Determine the [X, Y] coordinate at the center of the cell enclosing the given text.  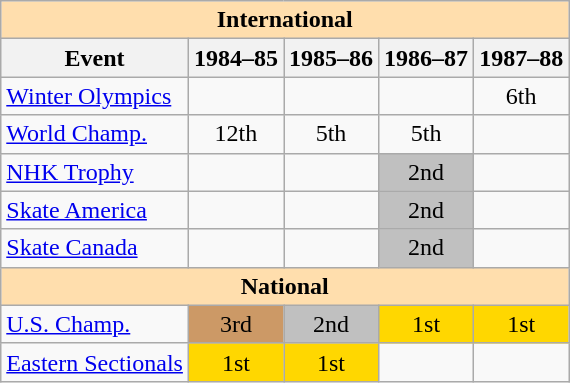
Skate America [95, 210]
Winter Olympics [95, 96]
Event [95, 58]
1984–85 [236, 58]
1985–86 [332, 58]
6th [522, 96]
International [285, 20]
3rd [236, 324]
Eastern Sectionals [95, 362]
12th [236, 134]
World Champ. [95, 134]
NHK Trophy [95, 172]
1986–87 [426, 58]
National [285, 286]
U.S. Champ. [95, 324]
1987–88 [522, 58]
Skate Canada [95, 248]
